From the cell containing the given text, extract its center point as [x, y] coordinate. 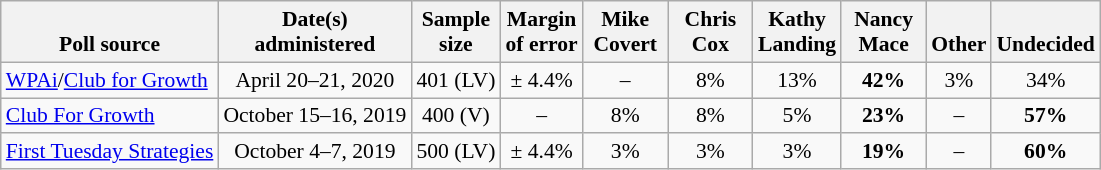
October 15–16, 2019 [314, 116]
Marginof error [541, 32]
Samplesize [456, 32]
500 (LV) [456, 152]
19% [884, 152]
Club For Growth [110, 116]
34% [1045, 80]
KathyLanding [797, 32]
ChrisCox [710, 32]
23% [884, 116]
13% [797, 80]
First Tuesday Strategies [110, 152]
Date(s)administered [314, 32]
5% [797, 116]
MikeCovert [626, 32]
WPAi/Club for Growth [110, 80]
401 (LV) [456, 80]
NancyMace [884, 32]
Poll source [110, 32]
Undecided [1045, 32]
57% [1045, 116]
400 (V) [456, 116]
Other [958, 32]
April 20–21, 2020 [314, 80]
42% [884, 80]
October 4–7, 2019 [314, 152]
60% [1045, 152]
